Extract the [x, y] coordinate from the center of the cell holding the provided text.  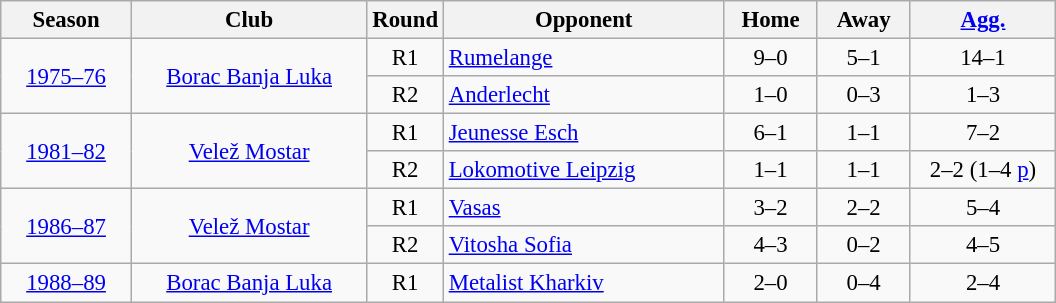
Anderlecht [584, 95]
9–0 [770, 58]
Jeunesse Esch [584, 133]
Opponent [584, 20]
5–1 [864, 58]
Season [66, 20]
Agg. [983, 20]
1981–82 [66, 152]
1–0 [770, 95]
Vitosha Sofia [584, 245]
2–2 (1–4 p) [983, 170]
2–0 [770, 283]
4–5 [983, 245]
1988–89 [66, 283]
2–2 [864, 208]
2–4 [983, 283]
5–4 [983, 208]
Away [864, 20]
Club [249, 20]
14–1 [983, 58]
Lokomotive Leipzig [584, 170]
Home [770, 20]
0–4 [864, 283]
1975–76 [66, 76]
4–3 [770, 245]
0–3 [864, 95]
0–2 [864, 245]
7–2 [983, 133]
Metalist Kharkiv [584, 283]
Round [405, 20]
3–2 [770, 208]
Rumelange [584, 58]
Vasas [584, 208]
1–3 [983, 95]
1986–87 [66, 226]
6–1 [770, 133]
